Extract the [x, y] coordinate from the center of the cell holding the provided text.  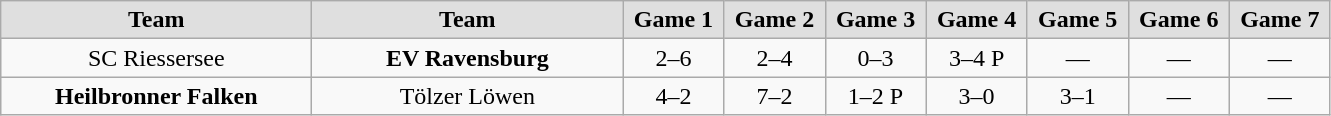
3–0 [976, 96]
3–4 P [976, 58]
Game 5 [1078, 20]
0–3 [876, 58]
3–1 [1078, 96]
Tölzer Löwen [468, 96]
Game 7 [1280, 20]
4–2 [674, 96]
SC Riessersee [156, 58]
Game 4 [976, 20]
7–2 [774, 96]
EV Ravensburg [468, 58]
1–2 P [876, 96]
Game 1 [674, 20]
Heilbronner Falken [156, 96]
2–4 [774, 58]
Game 3 [876, 20]
Game 2 [774, 20]
2–6 [674, 58]
Game 6 [1178, 20]
